Find where the given text appears and provide that cell's center as [x, y] coordinate. 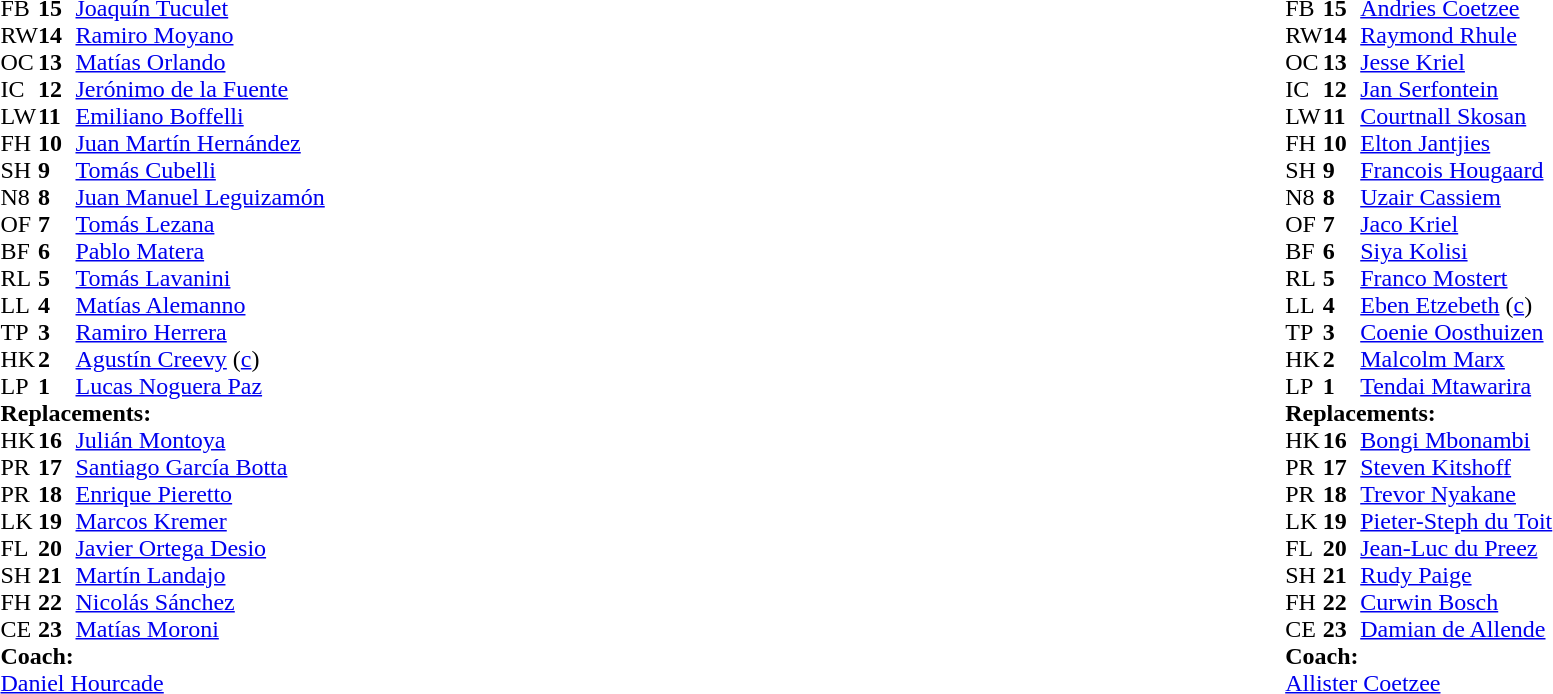
Agustín Creevy (c) [200, 360]
Eben Etzebeth (c) [1456, 306]
Tomás Lezana [200, 224]
Javier Ortega Desio [200, 548]
Ramiro Herrera [200, 332]
Tendai Mtawarira [1456, 386]
Martín Landajo [200, 576]
Uzair Cassiem [1456, 198]
Tomás Cubelli [200, 170]
Curwin Bosch [1456, 602]
Santiago García Botta [200, 468]
Matías Orlando [200, 62]
Jan Serfontein [1456, 90]
Bongi Mbonambi [1456, 440]
Matías Moroni [200, 630]
Emiliano Boffelli [200, 116]
Elton Jantjies [1456, 144]
Matías Alemanno [200, 306]
Nicolás Sánchez [200, 602]
Ramiro Moyano [200, 36]
Jerónimo de la Fuente [200, 90]
Damian de Allende [1456, 630]
Jean-Luc du Preez [1456, 548]
Jesse Kriel [1456, 62]
Enrique Pieretto [200, 494]
Trevor Nyakane [1456, 494]
Marcos Kremer [200, 522]
Raymond Rhule [1456, 36]
Malcolm Marx [1456, 360]
Rudy Paige [1456, 576]
Tomás Lavanini [200, 278]
Juan Martín Hernández [200, 144]
Juan Manuel Leguizamón [200, 198]
Coenie Oosthuizen [1456, 332]
Courtnall Skosan [1456, 116]
Jaco Kriel [1456, 224]
Lucas Noguera Paz [200, 386]
Francois Hougaard [1456, 170]
Franco Mostert [1456, 278]
Pieter-Steph du Toit [1456, 522]
Siya Kolisi [1456, 252]
Julián Montoya [200, 440]
Pablo Matera [200, 252]
Steven Kitshoff [1456, 468]
